For the text-containing cell, return its midpoint in [x, y] coordinate format. 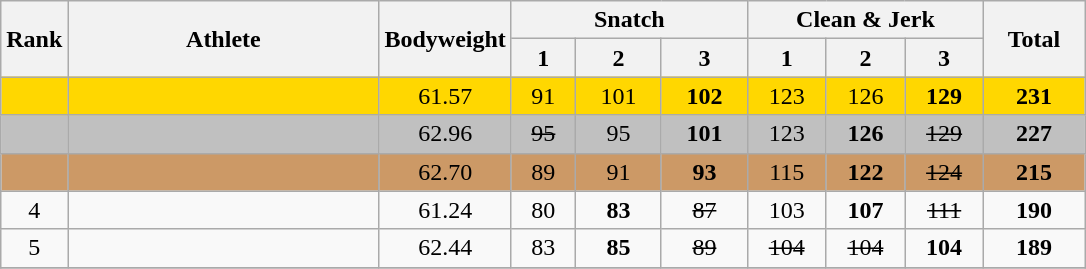
Clean & Jerk [865, 20]
Rank [34, 39]
103 [786, 210]
62.70 [445, 172]
Total [1034, 39]
115 [786, 172]
61.24 [445, 210]
122 [866, 172]
85 [618, 248]
231 [1034, 96]
87 [704, 210]
62.44 [445, 248]
111 [944, 210]
61.57 [445, 96]
Snatch [629, 20]
Bodyweight [445, 39]
5 [34, 248]
Athlete [224, 39]
189 [1034, 248]
190 [1034, 210]
93 [704, 172]
102 [704, 96]
107 [866, 210]
4 [34, 210]
227 [1034, 134]
80 [543, 210]
215 [1034, 172]
124 [944, 172]
62.96 [445, 134]
